Find where the given text appears and provide that cell's center as (X, Y) coordinate. 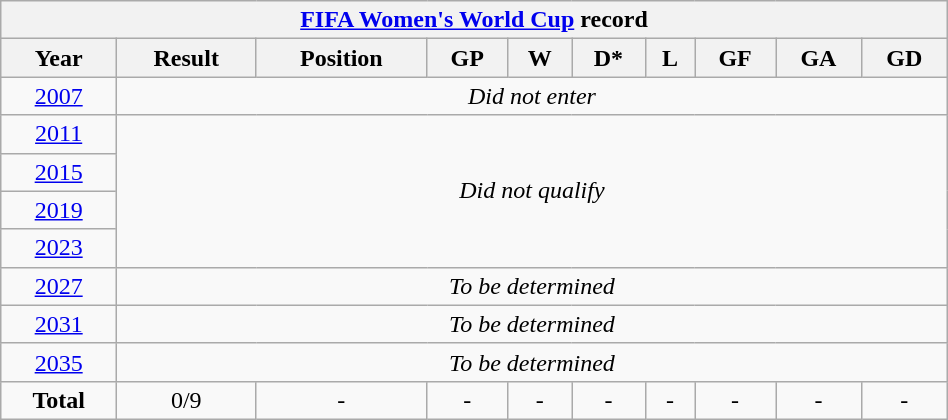
2007 (59, 96)
L (670, 58)
2011 (59, 134)
Year (59, 58)
GD (904, 58)
0/9 (186, 400)
2019 (59, 210)
2023 (59, 248)
2015 (59, 172)
GA (819, 58)
GF (736, 58)
Total (59, 400)
2031 (59, 324)
Position (342, 58)
FIFA Women's World Cup record (474, 20)
D* (609, 58)
GP (468, 58)
Did not qualify (532, 191)
Did not enter (532, 96)
Result (186, 58)
W (540, 58)
2035 (59, 362)
2027 (59, 286)
